From the cell containing the given text, extract its center point as [x, y] coordinate. 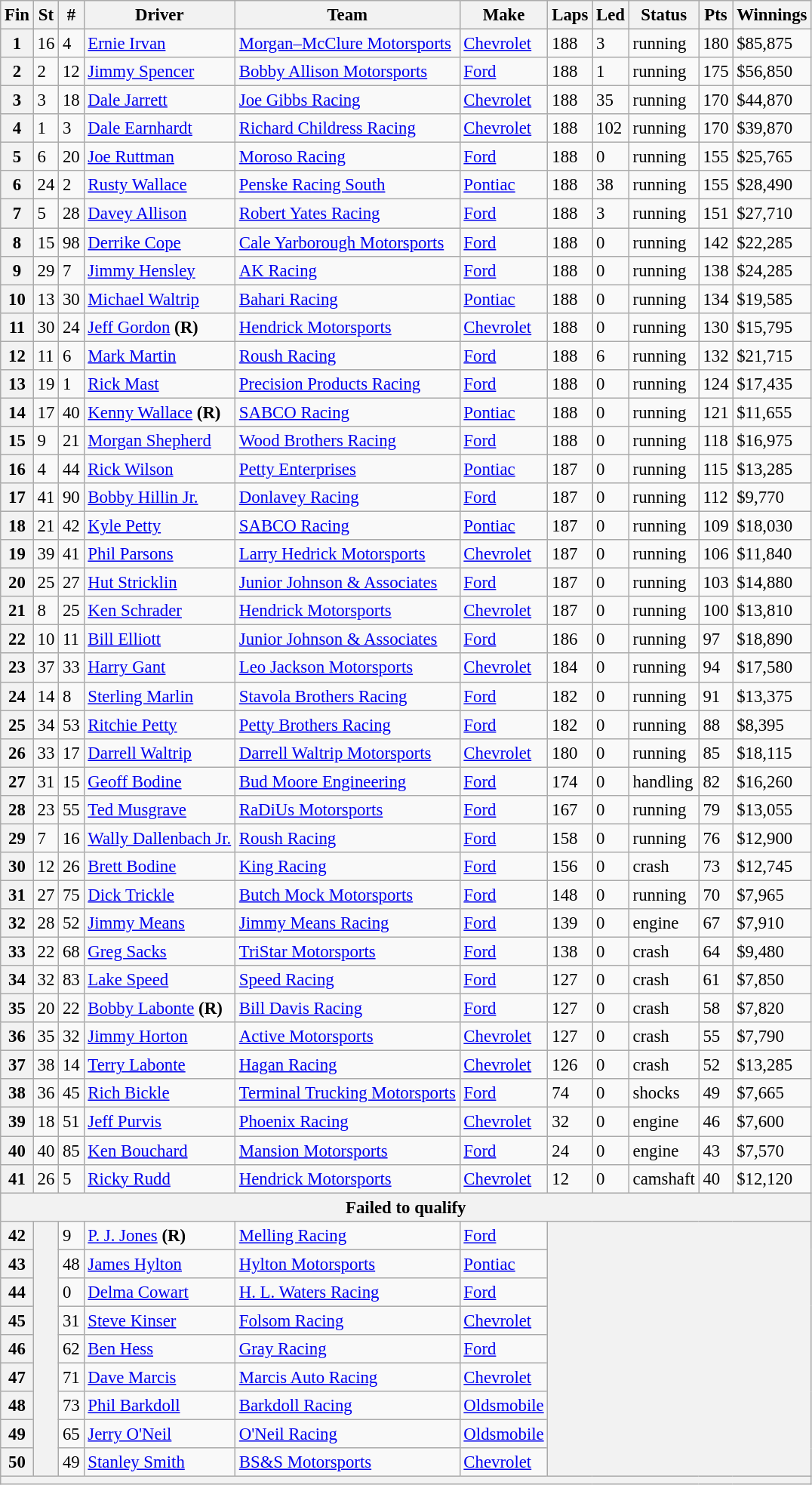
H. L. Waters Racing [347, 1292]
camshaft [664, 1178]
Joe Gibbs Racing [347, 100]
Jerry O'Neil [159, 1434]
Hut Stricklin [159, 583]
91 [715, 696]
$21,715 [772, 356]
handling [664, 781]
Bobby Labonte (R) [159, 1009]
TriStar Motorsports [347, 952]
$16,975 [772, 441]
51 [71, 1122]
Jeff Gordon (R) [159, 327]
47 [17, 1377]
$16,260 [772, 781]
Led [611, 15]
Brett Bodine [159, 867]
112 [715, 498]
$7,600 [772, 1122]
$85,875 [772, 44]
82 [715, 781]
Ted Musgrave [159, 810]
98 [71, 242]
Greg Sacks [159, 952]
109 [715, 526]
$39,870 [772, 128]
Petty Enterprises [347, 469]
Ben Hess [159, 1349]
53 [71, 725]
Driver [159, 15]
97 [715, 639]
$25,765 [772, 157]
Winnings [772, 15]
Cale Yarborough Motorsports [347, 242]
$12,120 [772, 1178]
118 [715, 441]
Leo Jackson Motorsports [347, 668]
$17,435 [772, 384]
$7,910 [772, 923]
100 [715, 611]
$28,490 [772, 185]
BS&S Motorsports [347, 1462]
$18,890 [772, 639]
Ken Bouchard [159, 1151]
175 [715, 72]
Donlavey Racing [347, 498]
Jimmy Means Racing [347, 923]
Stanley Smith [159, 1462]
Phil Parsons [159, 554]
174 [571, 781]
Jimmy Horton [159, 1037]
$27,710 [772, 214]
Rich Bickle [159, 1094]
Rick Wilson [159, 469]
94 [715, 668]
Phoenix Racing [347, 1122]
Bobby Hillin Jr. [159, 498]
Steve Kinser [159, 1320]
103 [715, 583]
Richard Childress Racing [347, 128]
74 [571, 1094]
Mark Martin [159, 356]
$24,285 [772, 270]
Moroso Racing [347, 157]
shocks [664, 1094]
$12,900 [772, 838]
Dick Trickle [159, 895]
Bud Moore Engineering [347, 781]
Bahari Racing [347, 299]
130 [715, 327]
Darrell Waltrip Motorsports [347, 753]
$7,965 [772, 895]
158 [571, 838]
Lake Speed [159, 980]
# [71, 15]
167 [571, 810]
$9,480 [772, 952]
Dale Earnhardt [159, 128]
76 [715, 838]
Jeff Purvis [159, 1122]
Melling Racing [347, 1235]
Kenny Wallace (R) [159, 412]
AK Racing [347, 270]
124 [715, 384]
RaDiUs Motorsports [347, 810]
Butch Mock Motorsports [347, 895]
156 [571, 867]
75 [71, 895]
Bill Davis Racing [347, 1009]
Hagan Racing [347, 1065]
65 [71, 1434]
Ken Schrader [159, 611]
88 [715, 725]
132 [715, 356]
148 [571, 895]
186 [571, 639]
$15,795 [772, 327]
$11,655 [772, 412]
Delma Cowart [159, 1292]
106 [715, 554]
$7,665 [772, 1094]
Mansion Motorsports [347, 1151]
115 [715, 469]
Morgan–McClure Motorsports [347, 44]
Rusty Wallace [159, 185]
90 [71, 498]
62 [71, 1349]
$14,880 [772, 583]
Ernie Irvan [159, 44]
Stavola Brothers Racing [347, 696]
Phil Barkdoll [159, 1406]
Jimmy Means [159, 923]
58 [715, 1009]
142 [715, 242]
Gray Racing [347, 1349]
Speed Racing [347, 980]
50 [17, 1462]
$12,745 [772, 867]
83 [71, 980]
Ritchie Petty [159, 725]
Robert Yates Racing [347, 214]
$13,375 [772, 696]
Make [504, 15]
O'Neil Racing [347, 1434]
Fin [17, 15]
$18,030 [772, 526]
$56,850 [772, 72]
Precision Products Racing [347, 384]
Jimmy Spencer [159, 72]
Barkdoll Racing [347, 1406]
Davey Allison [159, 214]
Team [347, 15]
Geoff Bodine [159, 781]
Harry Gant [159, 668]
$7,850 [772, 980]
Dale Jarrett [159, 100]
$18,115 [772, 753]
121 [715, 412]
Bobby Allison Motorsports [347, 72]
71 [71, 1377]
102 [611, 128]
Jimmy Hensley [159, 270]
Laps [571, 15]
$7,570 [772, 1151]
Petty Brothers Racing [347, 725]
$22,285 [772, 242]
Darrell Waltrip [159, 753]
126 [571, 1065]
79 [715, 810]
68 [71, 952]
Michael Waltrip [159, 299]
$8,395 [772, 725]
$7,790 [772, 1037]
Penske Racing South [347, 185]
Sterling Marlin [159, 696]
$9,770 [772, 498]
$13,055 [772, 810]
Morgan Shepherd [159, 441]
King Racing [347, 867]
$13,810 [772, 611]
St [45, 15]
139 [571, 923]
Bill Elliott [159, 639]
151 [715, 214]
Marcis Auto Racing [347, 1377]
64 [715, 952]
184 [571, 668]
Dave Marcis [159, 1377]
134 [715, 299]
67 [715, 923]
Wood Brothers Racing [347, 441]
Hylton Motorsports [347, 1264]
Joe Ruttman [159, 157]
Ricky Rudd [159, 1178]
$7,820 [772, 1009]
Failed to qualify [406, 1207]
$44,870 [772, 100]
Folsom Racing [347, 1320]
P. J. Jones (R) [159, 1235]
$11,840 [772, 554]
70 [715, 895]
61 [715, 980]
Wally Dallenbach Jr. [159, 838]
Active Motorsports [347, 1037]
Terminal Trucking Motorsports [347, 1094]
Rick Mast [159, 384]
Larry Hedrick Motorsports [347, 554]
$17,580 [772, 668]
Terry Labonte [159, 1065]
Derrike Cope [159, 242]
Status [664, 15]
James Hylton [159, 1264]
$19,585 [772, 299]
Pts [715, 15]
Kyle Petty [159, 526]
